Extract the (x, y) coordinate from the center of the cell holding the provided text.  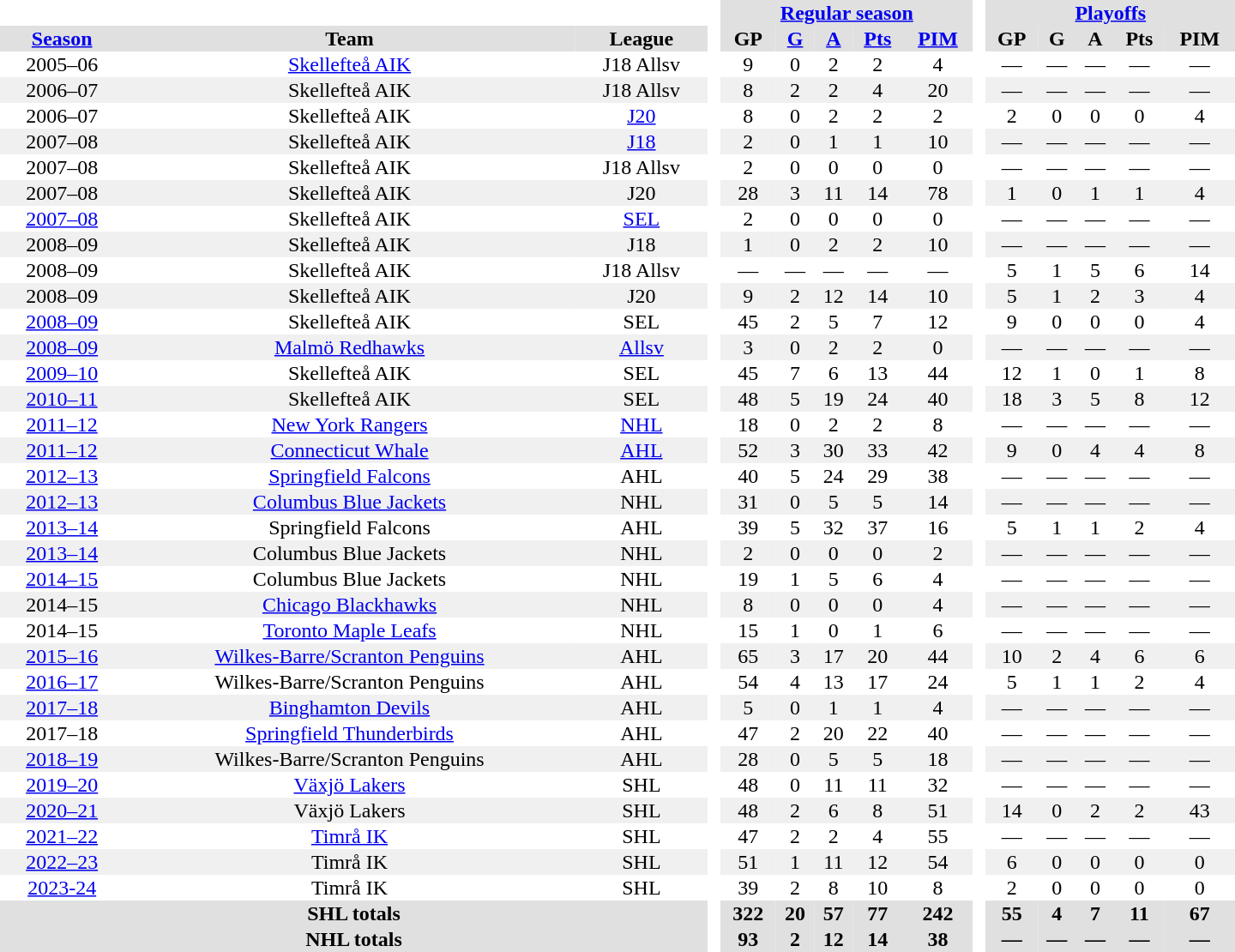
Regular season (847, 13)
2019–20 (62, 785)
15 (748, 630)
League (642, 39)
Springfield Thunderbirds (349, 733)
Chicago Blackhawks (349, 605)
2022–23 (62, 862)
Team (349, 39)
242 (937, 913)
2016–17 (62, 682)
Season (62, 39)
2015–16 (62, 656)
Allsv (642, 347)
2020–21 (62, 810)
30 (834, 450)
67 (1199, 913)
Binghamton Devils (349, 708)
Playoffs (1111, 13)
29 (877, 476)
65 (748, 656)
322 (748, 913)
Connecticut Whale (349, 450)
16 (937, 527)
77 (877, 913)
New York Rangers (349, 425)
2021–22 (62, 836)
52 (748, 450)
22 (877, 733)
31 (748, 502)
2010–11 (62, 399)
37 (877, 527)
NHL totals (353, 939)
Toronto Maple Leafs (349, 630)
42 (937, 450)
78 (937, 193)
43 (1199, 810)
SHL totals (353, 913)
93 (748, 939)
2023-24 (62, 888)
2005–06 (62, 64)
Malmö Redhawks (349, 347)
2018–19 (62, 759)
57 (834, 913)
2009–10 (62, 373)
33 (877, 450)
